Determine the [x, y] coordinate at the center of the cell enclosing the given text.  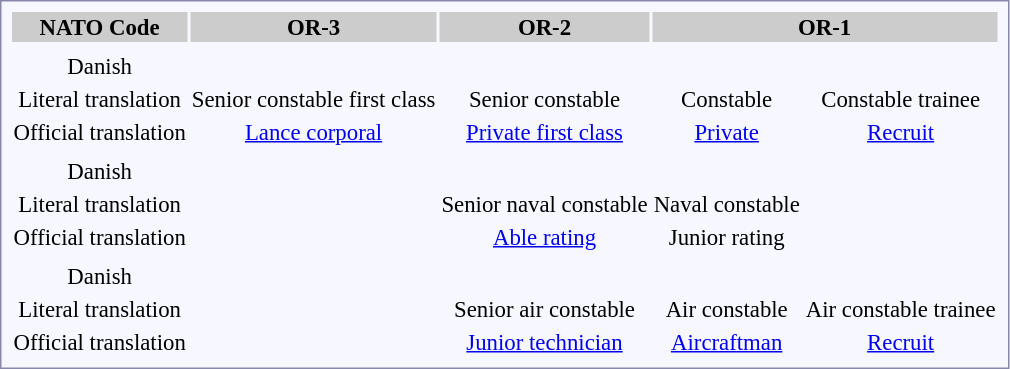
Junior technician [544, 342]
Air constable [726, 309]
Constable trainee [900, 99]
Able rating [544, 237]
Private [726, 132]
Senior air constable [544, 309]
Senior constable first class [314, 99]
NATO Code [100, 27]
Senior constable [544, 99]
Senior naval constable [544, 204]
Aircraftman [726, 342]
Lance corporal [314, 132]
OR-3 [314, 27]
Constable [726, 99]
Junior rating [726, 237]
Naval constable [726, 204]
OR-2 [544, 27]
Air constable trainee [900, 309]
Private first class [544, 132]
OR-1 [824, 27]
